Extract the (X, Y) coordinate from the center of the cell holding the provided text.  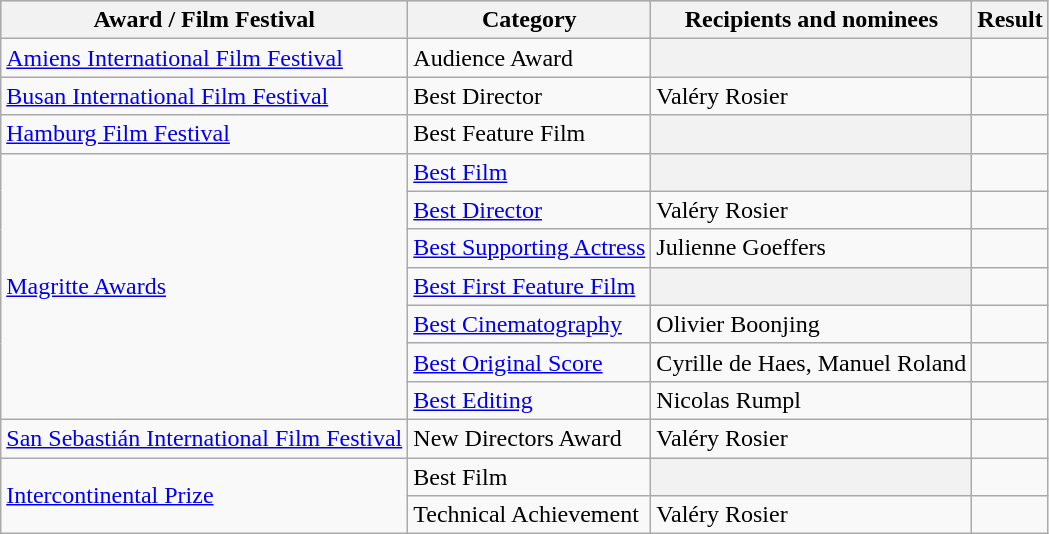
Busan International Film Festival (204, 96)
Result (1010, 20)
San Sebastián International Film Festival (204, 438)
Best Cinematography (530, 324)
Nicolas Rumpl (812, 400)
Best Editing (530, 400)
Julienne Goeffers (812, 248)
Technical Achievement (530, 515)
Audience Award (530, 58)
Best Supporting Actress (530, 248)
Intercontinental Prize (204, 496)
Category (530, 20)
Recipients and nominees (812, 20)
Magritte Awards (204, 286)
New Directors Award (530, 438)
Best First Feature Film (530, 286)
Hamburg Film Festival (204, 134)
Best Original Score (530, 362)
Best Feature Film (530, 134)
Olivier Boonjing (812, 324)
Award / Film Festival (204, 20)
Amiens International Film Festival (204, 58)
Cyrille de Haes, Manuel Roland (812, 362)
